Detect which cell encompasses the target text, then output its (X, Y) center coordinate. 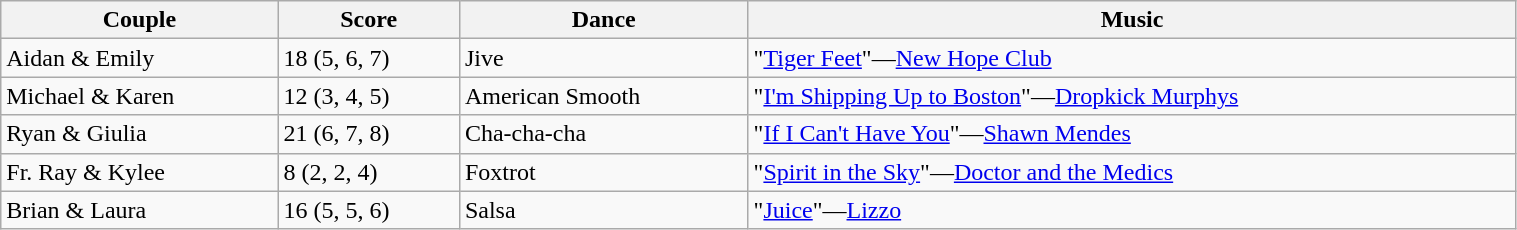
"Juice"—Lizzo (1132, 210)
American Smooth (604, 96)
8 (2, 2, 4) (368, 172)
Couple (140, 20)
Music (1132, 20)
"Spirit in the Sky"—Doctor and the Medics (1132, 172)
"I'm Shipping Up to Boston"—Dropkick Murphys (1132, 96)
Ryan & Giulia (140, 134)
Cha-cha-cha (604, 134)
18 (5, 6, 7) (368, 58)
Brian & Laura (140, 210)
"Tiger Feet"—New Hope Club (1132, 58)
Dance (604, 20)
Michael & Karen (140, 96)
"If I Can't Have You"—Shawn Mendes (1132, 134)
12 (3, 4, 5) (368, 96)
Jive (604, 58)
Fr. Ray & Kylee (140, 172)
Foxtrot (604, 172)
Score (368, 20)
Aidan & Emily (140, 58)
21 (6, 7, 8) (368, 134)
16 (5, 5, 6) (368, 210)
Salsa (604, 210)
